Locate the cell with the specified text and output its (X, Y) center coordinate. 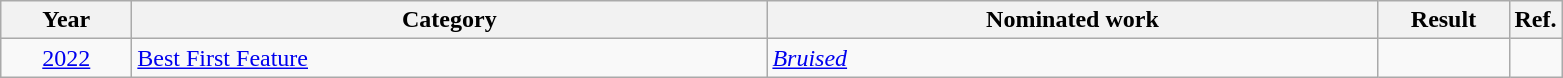
Ref. (1536, 20)
Nominated work (1072, 20)
2022 (66, 58)
Best First Feature (450, 58)
Bruised (1072, 58)
Category (450, 20)
Year (66, 20)
Result (1444, 20)
